Output the [x, y] coordinate of the center of the cell containing the given text.  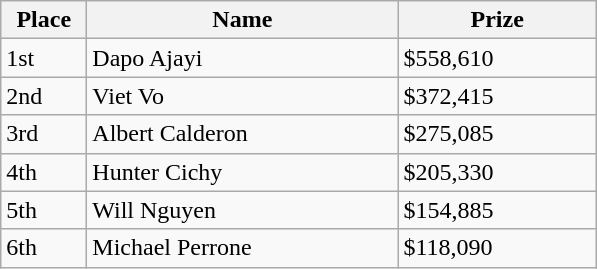
$275,085 [498, 134]
$205,330 [498, 172]
$154,885 [498, 210]
5th [44, 210]
2nd [44, 96]
Michael Perrone [242, 248]
Name [242, 20]
Viet Vo [242, 96]
6th [44, 248]
4th [44, 172]
Place [44, 20]
Prize [498, 20]
Albert Calderon [242, 134]
$118,090 [498, 248]
3rd [44, 134]
$558,610 [498, 58]
Dapo Ajayi [242, 58]
$372,415 [498, 96]
Hunter Cichy [242, 172]
1st [44, 58]
Will Nguyen [242, 210]
